For the text-containing cell, return its midpoint in [x, y] coordinate format. 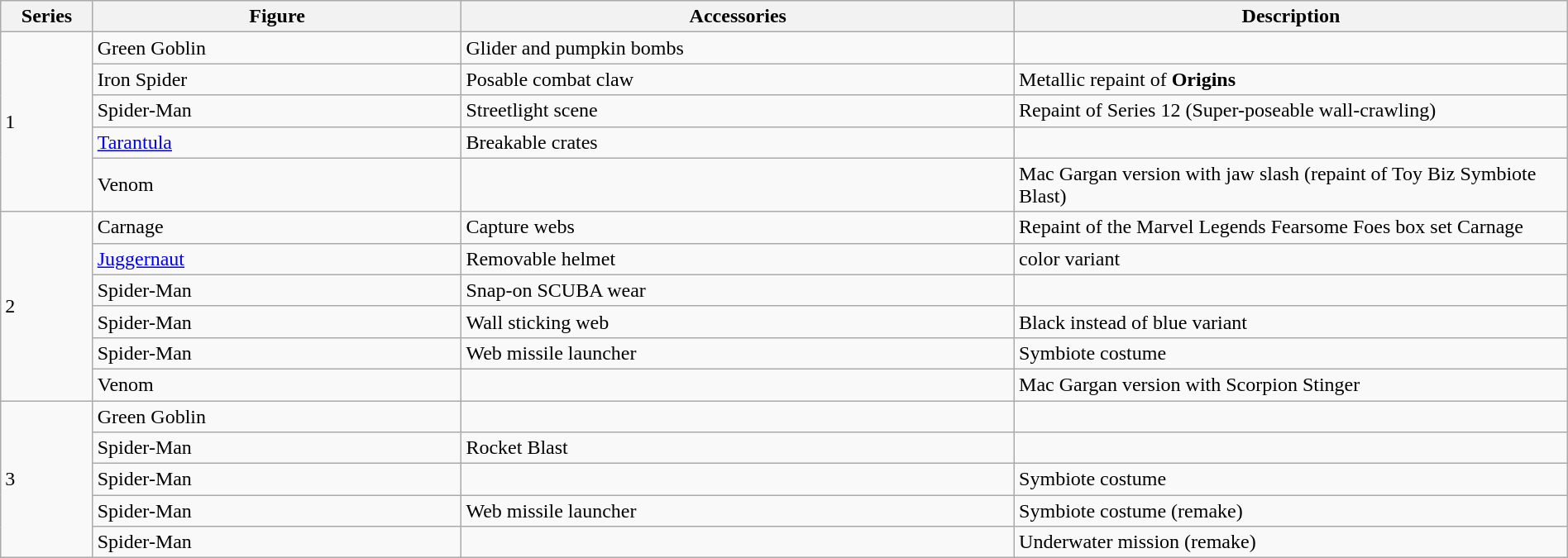
Rocket Blast [738, 448]
Wall sticking web [738, 322]
Posable combat claw [738, 79]
Metallic repaint of Origins [1292, 79]
Repaint of the Marvel Legends Fearsome Foes box set Carnage [1292, 227]
Glider and pumpkin bombs [738, 48]
Juggernaut [277, 259]
3 [46, 479]
Figure [277, 17]
color variant [1292, 259]
Tarantula [277, 142]
1 [46, 122]
Accessories [738, 17]
Removable helmet [738, 259]
Breakable crates [738, 142]
Iron Spider [277, 79]
Mac Gargan version with jaw slash (repaint of Toy Biz Symbiote Blast) [1292, 185]
Snap-on SCUBA wear [738, 290]
Black instead of blue variant [1292, 322]
Repaint of Series 12 (Super-poseable wall-crawling) [1292, 111]
Streetlight scene [738, 111]
Mac Gargan version with Scorpion Stinger [1292, 384]
2 [46, 306]
Capture webs [738, 227]
Underwater mission (remake) [1292, 542]
Symbiote costume (remake) [1292, 511]
Description [1292, 17]
Carnage [277, 227]
Series [46, 17]
